Capture the cell that displays the provided text and extract its (X, Y) central coordinate. 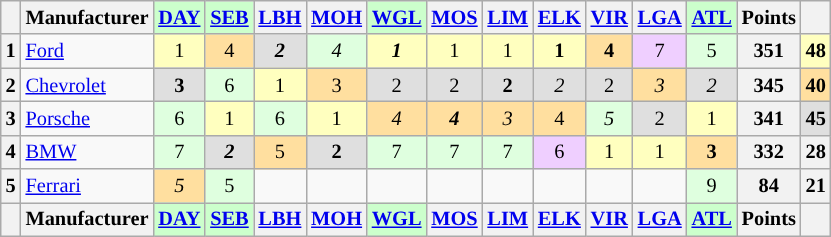
Ford (88, 51)
48 (816, 51)
345 (769, 85)
341 (769, 118)
28 (816, 152)
21 (816, 186)
Chevrolet (88, 85)
45 (816, 118)
Ferrari (88, 186)
84 (769, 186)
40 (816, 85)
Porsche (88, 118)
351 (769, 51)
9 (712, 186)
332 (769, 152)
BMW (88, 152)
